Pinpoint the cell where the given text exists, returning its (X, Y) midpoint coordinate. 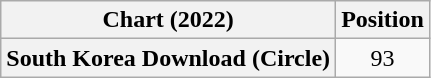
93 (383, 58)
Position (383, 20)
South Korea Download (Circle) (168, 58)
Chart (2022) (168, 20)
